Output the [X, Y] coordinate of the center of the cell containing the given text.  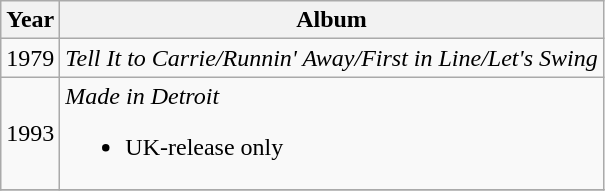
1993 [30, 134]
Year [30, 20]
1979 [30, 58]
Tell It to Carrie/Runnin' Away/First in Line/Let's Swing [332, 58]
Album [332, 20]
Made in DetroitUK-release only [332, 134]
